Determine the [X, Y] coordinate at the center of the cell enclosing the given text.  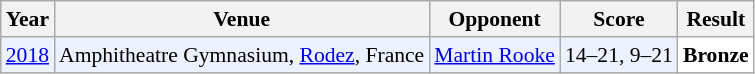
Result [716, 19]
Year [28, 19]
Amphitheatre Gymnasium, Rodez, France [242, 55]
Bronze [716, 55]
14–21, 9–21 [619, 55]
Score [619, 19]
Venue [242, 19]
Martin Rooke [494, 55]
Opponent [494, 19]
2018 [28, 55]
